Search for the cell housing the specified text and yield its [X, Y] center coordinate. 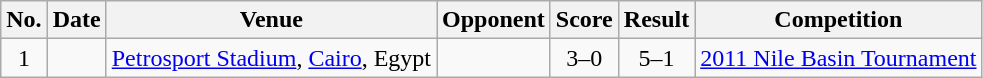
1 [24, 58]
5–1 [656, 58]
2011 Nile Basin Tournament [838, 58]
Result [656, 20]
Competition [838, 20]
Score [584, 20]
3–0 [584, 58]
Venue [271, 20]
Opponent [494, 20]
Petrosport Stadium, Cairo, Egypt [271, 58]
No. [24, 20]
Date [76, 20]
